From the cell containing the given text, extract its center point as (X, Y) coordinate. 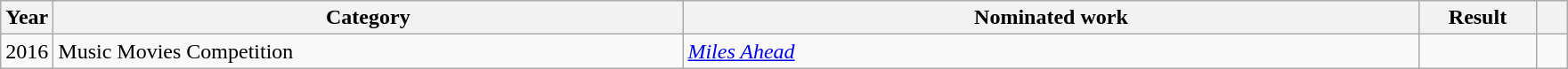
Year (27, 18)
Miles Ahead (1051, 51)
Result (1478, 18)
Music Movies Competition (369, 51)
2016 (27, 51)
Nominated work (1051, 18)
Category (369, 18)
